Extract the [x, y] coordinate from the center of the cell holding the provided text.  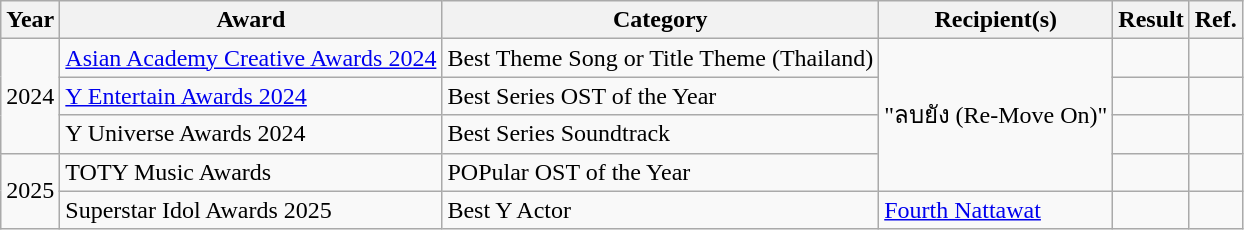
TOTY Music Awards [251, 172]
Fourth Nattawat [996, 210]
Best Series OST of the Year [660, 96]
"ลบยัง (Re-Move On)" [996, 115]
Superstar Idol Awards 2025 [251, 210]
Year [30, 20]
Best Series Soundtrack [660, 134]
Category [660, 20]
Result [1151, 20]
Recipient(s) [996, 20]
POPular OST of the Year [660, 172]
Best Theme Song or Title Theme (Thailand) [660, 58]
Y Universe Awards 2024 [251, 134]
2024 [30, 96]
Award [251, 20]
Asian Academy Creative Awards 2024 [251, 58]
Ref. [1216, 20]
Best Y Actor [660, 210]
2025 [30, 191]
Y Entertain Awards 2024 [251, 96]
